Scan for the cell matching the given text and deliver its [X, Y] coordinate at center. 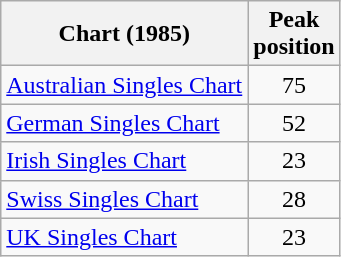
75 [294, 85]
Australian Singles Chart [124, 85]
Irish Singles Chart [124, 161]
Peakposition [294, 34]
52 [294, 123]
Swiss Singles Chart [124, 199]
Chart (1985) [124, 34]
28 [294, 199]
German Singles Chart [124, 123]
UK Singles Chart [124, 237]
